From the cell containing the given text, extract its center point as (X, Y) coordinate. 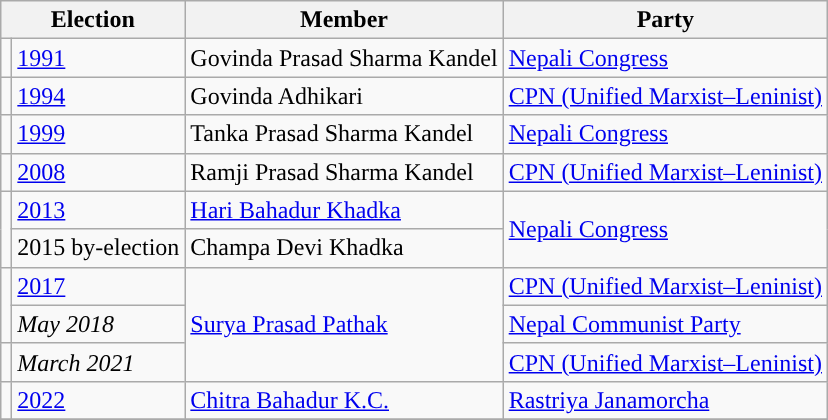
2013 (98, 210)
Tanka Prasad Sharma Kandel (344, 134)
Surya Prasad Pathak (344, 324)
2008 (98, 172)
March 2021 (98, 362)
Govinda Prasad Sharma Kandel (344, 58)
Rastriya Janamorcha (665, 400)
Govinda Adhikari (344, 96)
Nepal Communist Party (665, 324)
2017 (98, 286)
Party (665, 20)
1991 (98, 58)
2015 by-election (98, 248)
Member (344, 20)
Ramji Prasad Sharma Kandel (344, 172)
Chitra Bahadur K.C. (344, 400)
Champa Devi Khadka (344, 248)
Hari Bahadur Khadka (344, 210)
2022 (98, 400)
1994 (98, 96)
Election (93, 20)
May 2018 (98, 324)
1999 (98, 134)
